From the cell containing the given text, extract its center point as [X, Y] coordinate. 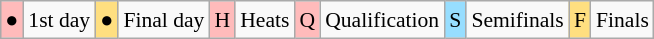
Semifinals [517, 20]
Q [307, 20]
Final day [164, 20]
Heats [264, 20]
H [222, 20]
Qualification [382, 20]
F [580, 20]
Finals [622, 20]
1st day [59, 20]
S [455, 20]
